Determine the (X, Y) coordinate at the center of the cell enclosing the given text.  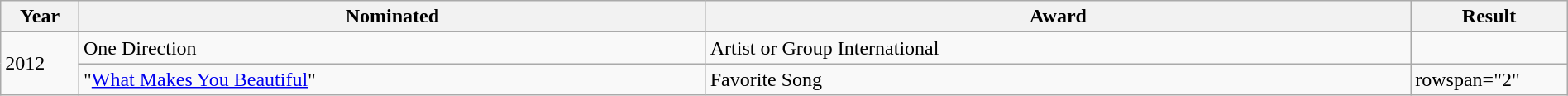
Nominated (392, 17)
2012 (40, 64)
"What Makes You Beautiful" (392, 79)
One Direction (392, 48)
Year (40, 17)
Artist or Group International (1059, 48)
Favorite Song (1059, 79)
Result (1489, 17)
Award (1059, 17)
rowspan="2" (1489, 79)
